Provide the (X, Y) coordinate of the cell's center where the given text is located.  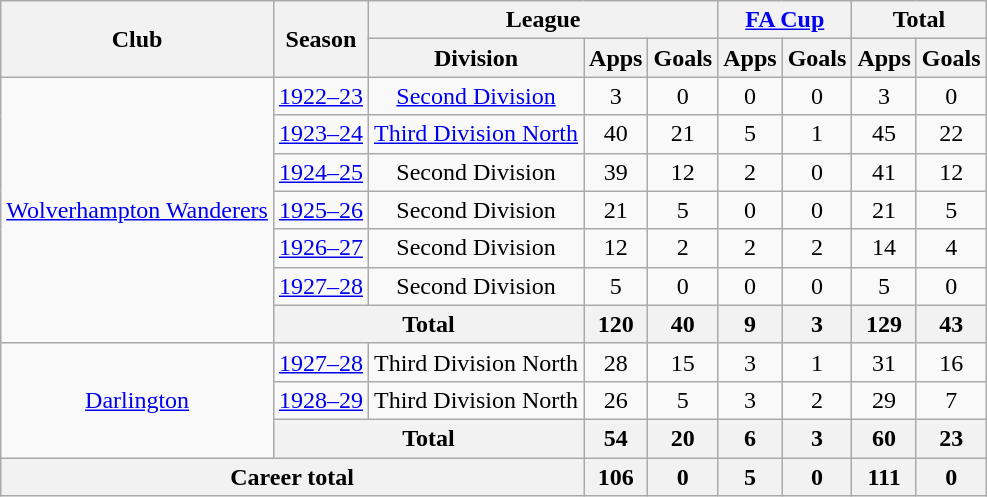
9 (750, 324)
129 (884, 324)
1924–25 (320, 172)
16 (951, 362)
Career total (292, 477)
Darlington (138, 400)
39 (616, 172)
4 (951, 248)
Club (138, 39)
41 (884, 172)
29 (884, 400)
23 (951, 438)
7 (951, 400)
Division (476, 58)
26 (616, 400)
6 (750, 438)
22 (951, 134)
15 (683, 362)
28 (616, 362)
Season (320, 39)
FA Cup (785, 20)
54 (616, 438)
1923–24 (320, 134)
1925–26 (320, 210)
45 (884, 134)
43 (951, 324)
106 (616, 477)
1928–29 (320, 400)
120 (616, 324)
1926–27 (320, 248)
14 (884, 248)
20 (683, 438)
Wolverhampton Wanderers (138, 210)
1922–23 (320, 96)
111 (884, 477)
League (542, 20)
60 (884, 438)
31 (884, 362)
